Extract the (x, y) coordinate from the center of the cell holding the provided text.  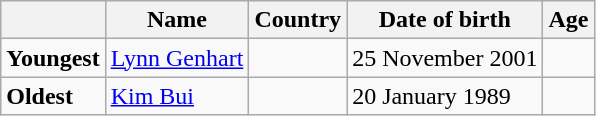
Lynn Genhart (177, 58)
Age (568, 20)
Country (298, 20)
20 January 1989 (445, 96)
Date of birth (445, 20)
25 November 2001 (445, 58)
Youngest (53, 58)
Oldest (53, 96)
Kim Bui (177, 96)
Name (177, 20)
